Find where the given text appears and provide that cell's center as (X, Y) coordinate. 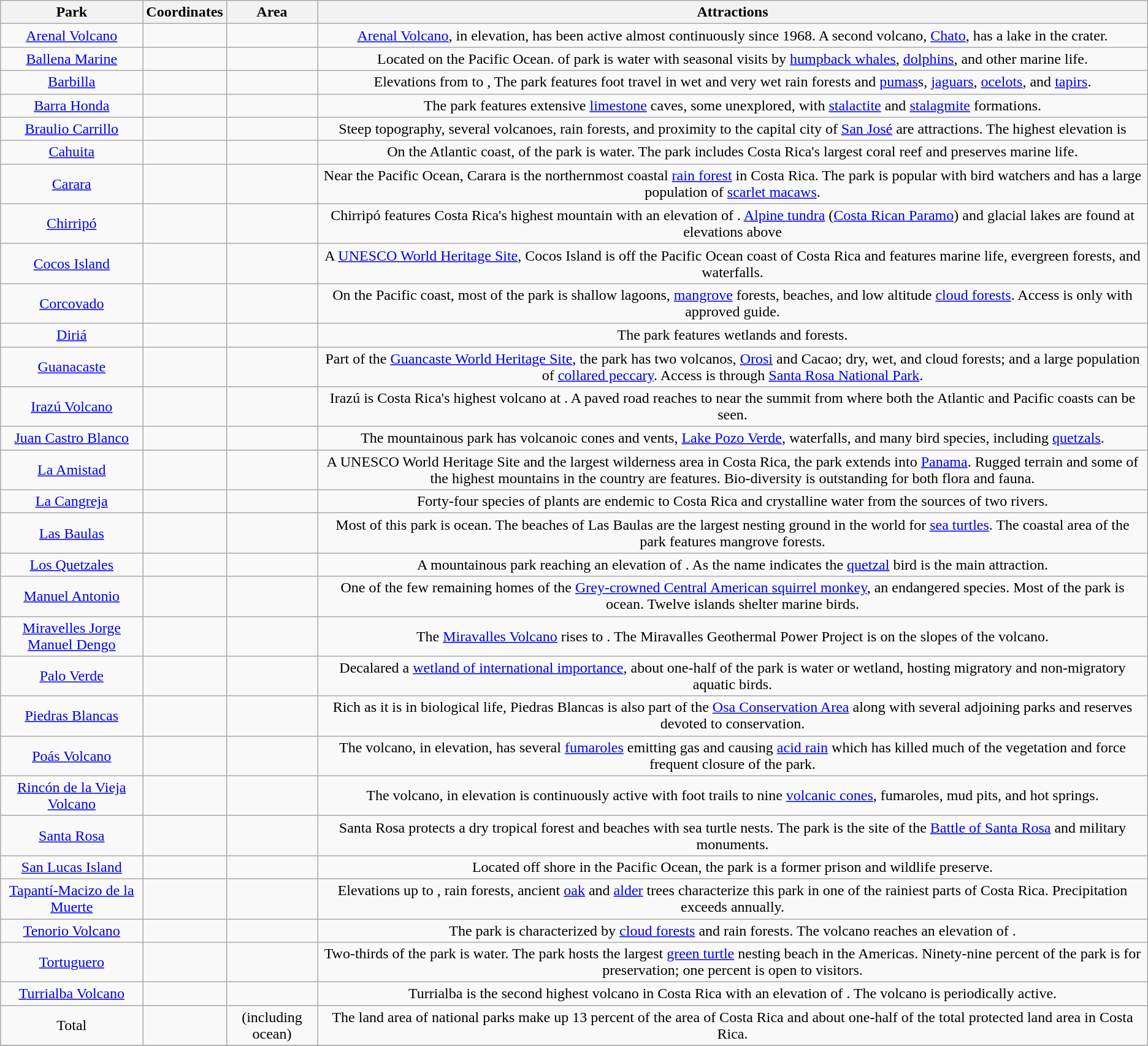
Corcovado (72, 303)
Park (72, 12)
Santa Rosa (72, 835)
The park features extensive limestone caves, some unexplored, with stalactite and stalagmite formations. (733, 105)
Piedras Blancas (72, 716)
A mountainous park reaching an elevation of . As the name indicates the quetzal bird is the main attraction. (733, 565)
Arenal Volcano, in elevation, has been active almost continuously since 1968. A second volcano, Chato, has a lake in the crater. (733, 36)
Miravelles Jorge Manuel Dengo (72, 636)
Las Baulas (72, 533)
Coordinates (185, 12)
Elevations from to , The park features foot travel in wet and very wet rain forests and pumass, jaguars, ocelots, and tapirs. (733, 82)
Carara (72, 184)
Poás Volcano (72, 755)
Braulio Carrillo (72, 129)
Attractions (733, 12)
Turrialba Volcano (72, 994)
Turrialba is the second highest volcano in Costa Rica with an elevation of . The volcano is periodically active. (733, 994)
Tapantí-Macizo de la Muerte (72, 899)
La Amistad (72, 470)
Steep topography, several volcanoes, rain forests, and proximity to the capital city of San José are attractions. The highest elevation is (733, 129)
Tortuguero (72, 963)
Diriá (72, 335)
The mountainous park has volcanoic cones and vents, Lake Pozo Verde, waterfalls, and many bird species, including quetzals. (733, 438)
Rincón de la Vieja Volcano (72, 796)
The land area of national parks make up 13 percent of the area of Costa Rica and about one-half of the total protected land area in Costa Rica. (733, 1025)
Santa Rosa protects a dry tropical forest and beaches with sea turtle nests. The park is the site of the Battle of Santa Rosa and military monuments. (733, 835)
San Lucas Island (72, 867)
The park is characterized by cloud forests and rain forests. The volcano reaches an elevation of . (733, 930)
Juan Castro Blanco (72, 438)
The park features wetlands and forests. (733, 335)
Los Quetzales (72, 565)
Cocos Island (72, 264)
Located on the Pacific Ocean. of park is water with seasonal visits by humpback whales, dolphins, and other marine life. (733, 59)
Cahuita (72, 152)
La Cangreja (72, 502)
Barra Honda (72, 105)
Irazú is Costa Rica's highest volcano at . A paved road reaches to near the summit from where both the Atlantic and Pacific coasts can be seen. (733, 407)
Barbilla (72, 82)
Manuel Antonio (72, 596)
Irazú Volcano (72, 407)
(including ocean) (272, 1025)
The Miravalles Volcano rises to . The Miravalles Geothermal Power Project is on the slopes of the volcano. (733, 636)
Chirripó (72, 223)
Area (272, 12)
A UNESCO World Heritage Site, Cocos Island is off the Pacific Ocean coast of Costa Rica and features marine life, evergreen forests, and waterfalls. (733, 264)
Arenal Volcano (72, 36)
Guanacaste (72, 367)
Located off shore in the Pacific Ocean, the park is a former prison and wildlife preserve. (733, 867)
Tenorio Volcano (72, 930)
The volcano, in elevation is continuously active with foot trails to nine volcanic cones, fumaroles, mud pits, and hot springs. (733, 796)
Total (72, 1025)
Palo Verde (72, 676)
On the Atlantic coast, of the park is water. The park includes Costa Rica's largest coral reef and preserves marine life. (733, 152)
Ballena Marine (72, 59)
Forty-four species of plants are endemic to Costa Rica and crystalline water from the sources of two rivers. (733, 502)
Decalared a wetland of international importance, about one-half of the park is water or wetland, hosting migratory and non-migratory aquatic birds. (733, 676)
